Return the (X, Y) coordinate for the center point of the cell that contains the specified text.  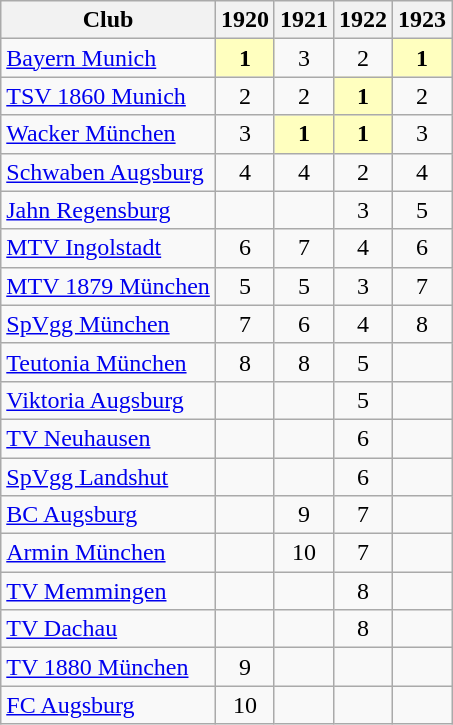
SpVgg Landshut (108, 477)
Club (108, 20)
SpVgg München (108, 324)
TV Dachau (108, 629)
Jahn Regensburg (108, 210)
BC Augsburg (108, 515)
Viktoria Augsburg (108, 400)
TSV 1860 Munich (108, 96)
Teutonia München (108, 362)
1921 (304, 20)
1923 (422, 20)
TV 1880 München (108, 667)
TV Memmingen (108, 591)
MTV 1879 München (108, 286)
TV Neuhausen (108, 438)
Armin München (108, 553)
FC Augsburg (108, 705)
Schwaben Augsburg (108, 172)
Wacker München (108, 134)
Bayern Munich (108, 58)
1922 (362, 20)
1920 (244, 20)
MTV Ingolstadt (108, 248)
